Determine the [x, y] coordinate at the center of the cell enclosing the given text.  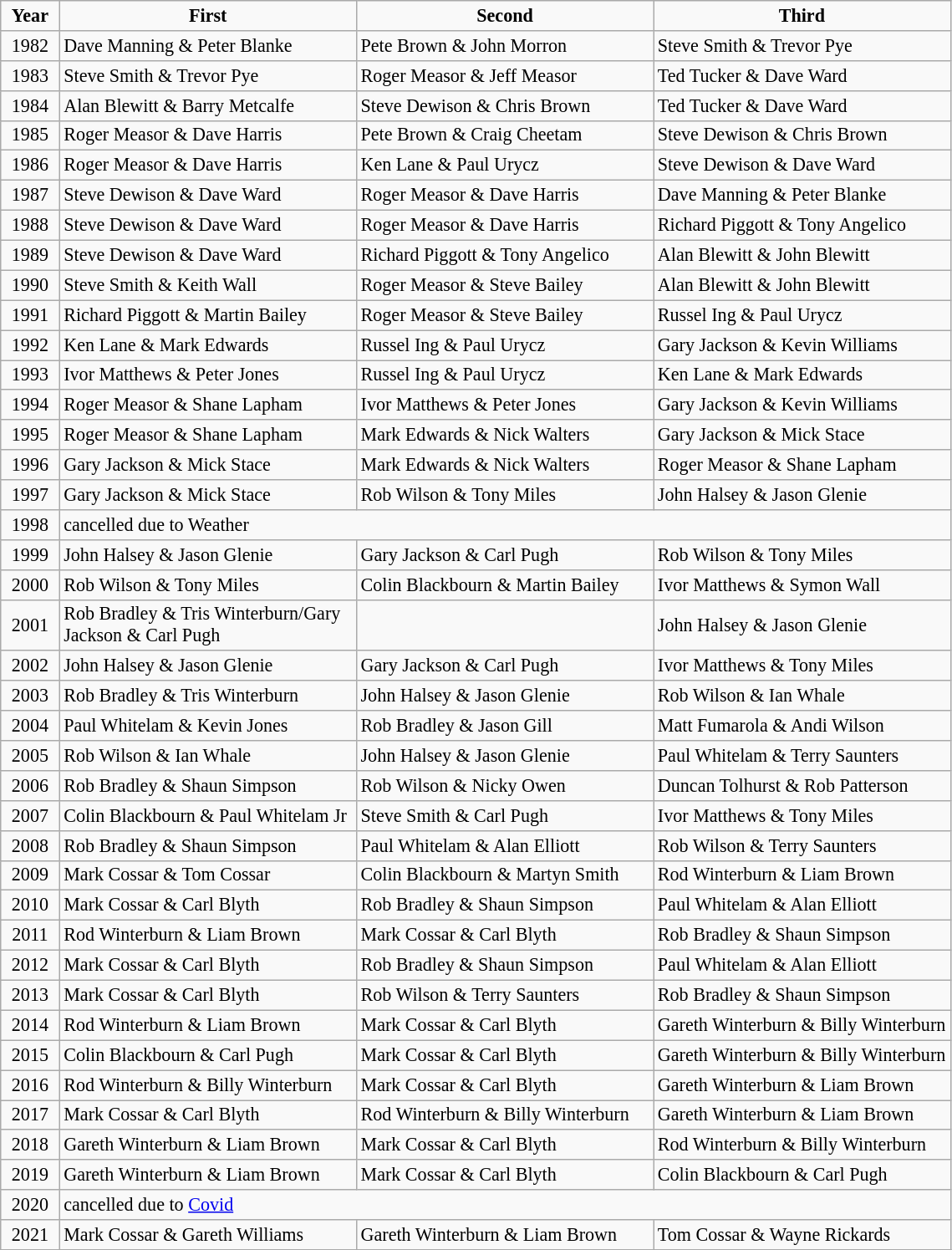
1984 [30, 105]
Year [30, 15]
Colin Blackbourn & Martin Bailey [505, 584]
Colin Blackbourn & Martyn Smith [505, 875]
Rob Bradley & Jason Gill [505, 726]
Roger Measor & Jeff Measor [505, 75]
cancelled due to Weather [505, 524]
Rob Bradley & Tris Winterburn [207, 696]
2021 [30, 1234]
Alan Blewitt & Barry Metcalfe [207, 105]
2009 [30, 875]
1998 [30, 524]
2020 [30, 1205]
1986 [30, 166]
2003 [30, 696]
Rob Wilson & Nicky Owen [505, 785]
Mark Cossar & Tom Cossar [207, 875]
2005 [30, 755]
2001 [30, 625]
2008 [30, 845]
1992 [30, 344]
2002 [30, 666]
2019 [30, 1175]
1993 [30, 375]
Third [802, 15]
1991 [30, 315]
1990 [30, 285]
Tom Cossar & Wayne Rickards [802, 1234]
Mark Cossar & Gareth Williams [207, 1234]
1985 [30, 135]
Pete Brown & John Morron [505, 45]
Duncan Tolhurst & Rob Patterson [802, 785]
1983 [30, 75]
1989 [30, 255]
2018 [30, 1145]
First [207, 15]
1982 [30, 45]
2011 [30, 935]
Rob Bradley & Tris Winterburn/Gary Jackson & Carl Pugh [207, 625]
cancelled due to Covid [505, 1205]
2014 [30, 1025]
2007 [30, 815]
2015 [30, 1055]
2010 [30, 906]
Matt Fumarola & Andi Wilson [802, 726]
Richard Piggott & Martin Bailey [207, 315]
1994 [30, 405]
1999 [30, 554]
Second [505, 15]
2013 [30, 995]
1997 [30, 494]
2004 [30, 726]
1988 [30, 225]
2016 [30, 1084]
Ken Lane & Paul Urycz [505, 166]
2017 [30, 1115]
Paul Whitelam & Terry Saunters [802, 755]
2006 [30, 785]
2012 [30, 965]
1995 [30, 435]
Paul Whitelam & Kevin Jones [207, 726]
Ivor Matthews & Symon Wall [802, 584]
1987 [30, 195]
Steve Smith & Keith Wall [207, 285]
Colin Blackbourn & Paul Whitelam Jr [207, 815]
2000 [30, 584]
Pete Brown & Craig Cheetam [505, 135]
Steve Smith & Carl Pugh [505, 815]
1996 [30, 465]
